Pinpoint the cell where the given text exists, returning its [X, Y] midpoint coordinate. 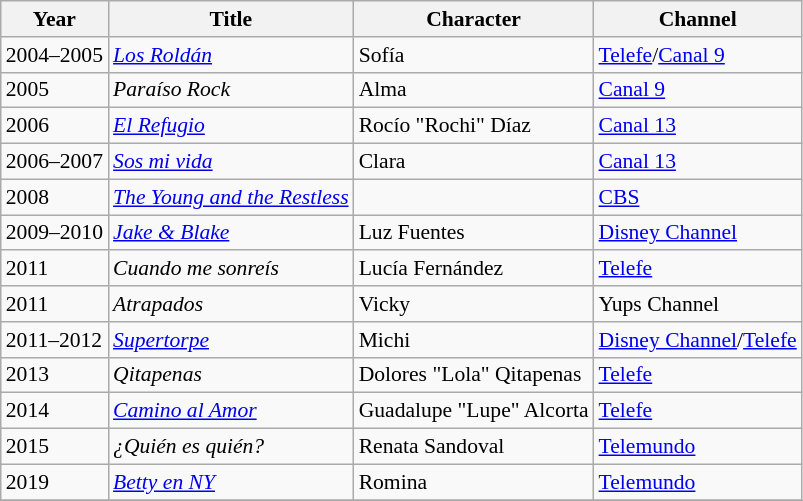
Vicky [474, 304]
El Refugio [231, 126]
The Young and the Restless [231, 197]
Supertorpe [231, 340]
2009–2010 [54, 233]
CBS [698, 197]
Renata Sandoval [474, 447]
Lucía Fernández [474, 269]
Year [54, 19]
2011–2012 [54, 340]
Telefe/Canal 9 [698, 55]
Romina [474, 482]
Disney Channel/Telefe [698, 340]
Jake & Blake [231, 233]
¿Quién es quién? [231, 447]
2004–2005 [54, 55]
2005 [54, 90]
Disney Channel [698, 233]
Character [474, 19]
Camino al Amor [231, 411]
Betty en NY [231, 482]
Clara [474, 162]
Alma [474, 90]
2013 [54, 375]
Sofía [474, 55]
2015 [54, 447]
Canal 9 [698, 90]
2014 [54, 411]
Michi [474, 340]
Los Roldán [231, 55]
2019 [54, 482]
2006–2007 [54, 162]
Title [231, 19]
Yups Channel [698, 304]
Atrapados [231, 304]
Paraíso Rock [231, 90]
2006 [54, 126]
Cuando me sonreís [231, 269]
Rocío "Rochi" Díaz [474, 126]
Dolores "Lola" Qitapenas [474, 375]
Luz Fuentes [474, 233]
2008 [54, 197]
Sos mi vida [231, 162]
Qitapenas [231, 375]
Channel [698, 19]
Guadalupe "Lupe" Alcorta [474, 411]
